Output the (x, y) coordinate of the center of the cell containing the given text.  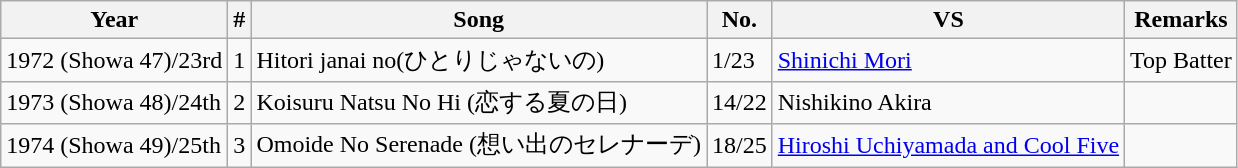
1974 (Showa 49)/25th (114, 146)
Song (479, 20)
1 (240, 60)
1972 (Showa 47)/23rd (114, 60)
Nishikino Akira (948, 102)
VS (948, 20)
14/22 (739, 102)
Remarks (1182, 20)
3 (240, 146)
# (240, 20)
Koisuru Natsu No Hi (恋する夏の日) (479, 102)
No. (739, 20)
Hitori janai no(ひとりじゃないの) (479, 60)
2 (240, 102)
Year (114, 20)
Omoide No Serenade (想い出のセレナーデ) (479, 146)
Shinichi Mori (948, 60)
Hiroshi Uchiyamada and Cool Five (948, 146)
1/23 (739, 60)
1973 (Showa 48)/24th (114, 102)
Top Batter (1182, 60)
18/25 (739, 146)
